Detect which cell encompasses the target text, then output its [x, y] center coordinate. 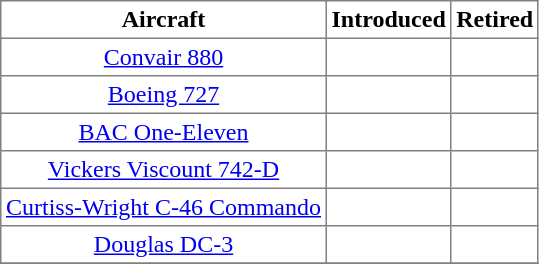
Introduced [388, 20]
Aircraft [164, 20]
Curtiss-Wright C-46 Commando [164, 207]
Vickers Viscount 742-D [164, 170]
Convair 880 [164, 57]
Douglas DC-3 [164, 245]
Boeing 727 [164, 95]
Retired [494, 20]
BAC One-Eleven [164, 132]
